Provide the [X, Y] coordinate of the cell's center where the given text is located.  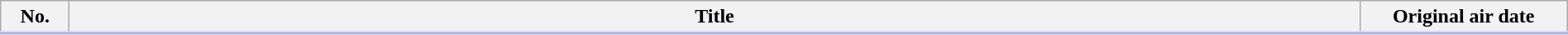
Original air date [1464, 17]
Title [715, 17]
No. [35, 17]
